Scan for the cell matching the given text and deliver its (x, y) coordinate at center. 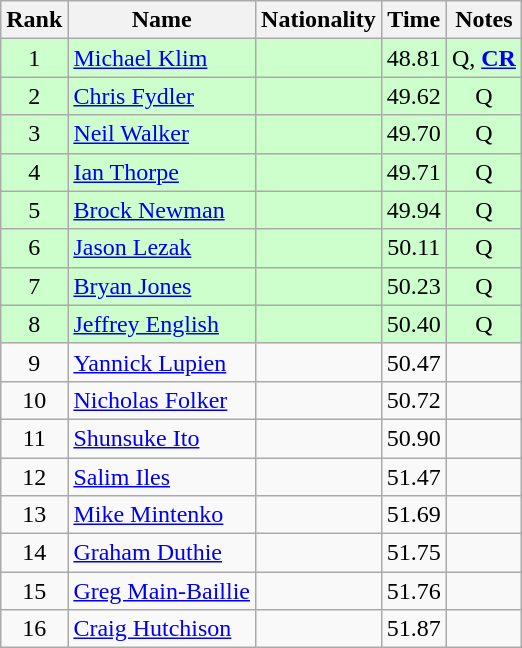
51.69 (414, 515)
Ian Thorpe (162, 172)
49.70 (414, 134)
12 (34, 477)
50.90 (414, 438)
Michael Klim (162, 58)
Nationality (319, 20)
50.47 (414, 362)
Notes (484, 20)
50.11 (414, 248)
Neil Walker (162, 134)
50.23 (414, 286)
50.40 (414, 324)
Graham Duthie (162, 553)
Bryan Jones (162, 286)
Nicholas Folker (162, 400)
49.62 (414, 96)
15 (34, 591)
2 (34, 96)
7 (34, 286)
10 (34, 400)
Yannick Lupien (162, 362)
51.76 (414, 591)
Jason Lezak (162, 248)
Brock Newman (162, 210)
14 (34, 553)
3 (34, 134)
1 (34, 58)
Chris Fydler (162, 96)
Greg Main-Baillie (162, 591)
6 (34, 248)
Salim Iles (162, 477)
51.75 (414, 553)
Name (162, 20)
11 (34, 438)
Shunsuke Ito (162, 438)
49.71 (414, 172)
Mike Mintenko (162, 515)
Q, CR (484, 58)
Jeffrey English (162, 324)
13 (34, 515)
Rank (34, 20)
50.72 (414, 400)
48.81 (414, 58)
Craig Hutchison (162, 629)
49.94 (414, 210)
16 (34, 629)
8 (34, 324)
9 (34, 362)
4 (34, 172)
51.47 (414, 477)
Time (414, 20)
5 (34, 210)
51.87 (414, 629)
